Determine the (x, y) coordinate at the center of the cell enclosing the given text.  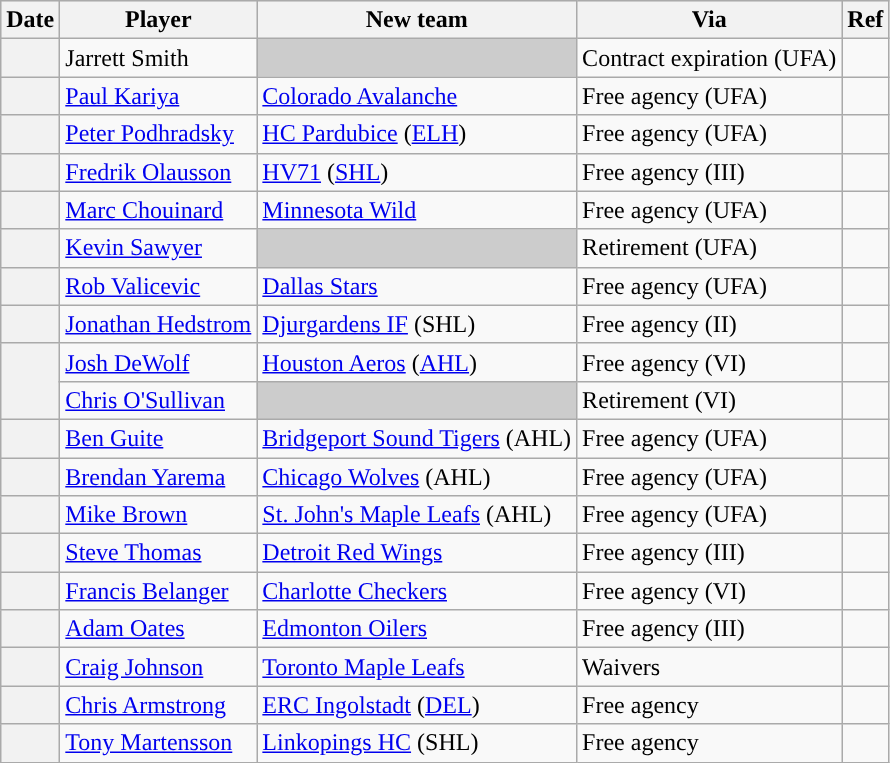
Dallas Stars (417, 286)
HC Pardubice (ELH) (417, 134)
HV71 (SHL) (417, 172)
Chris O'Sullivan (158, 400)
Brendan Yarema (158, 477)
Peter Podhradsky (158, 134)
Rob Valicevic (158, 286)
St. John's Maple Leafs (AHL) (417, 515)
Colorado Avalanche (417, 96)
Kevin Sawyer (158, 248)
Chris Armstrong (158, 705)
Mike Brown (158, 515)
Adam Oates (158, 629)
Josh DeWolf (158, 362)
Ben Guite (158, 438)
Tony Martensson (158, 743)
Paul Kariya (158, 96)
ERC Ingolstadt (DEL) (417, 705)
Via (710, 20)
Fredrik Olausson (158, 172)
Charlotte Checkers (417, 591)
Minnesota Wild (417, 210)
Contract expiration (UFA) (710, 58)
Date (30, 20)
Edmonton Oilers (417, 629)
Bridgeport Sound Tigers (AHL) (417, 438)
Craig Johnson (158, 667)
Steve Thomas (158, 553)
Djurgardens IF (SHL) (417, 324)
Retirement (UFA) (710, 248)
Jonathan Hedstrom (158, 324)
Francis Belanger (158, 591)
Marc Chouinard (158, 210)
Player (158, 20)
Detroit Red Wings (417, 553)
Ref (866, 20)
Retirement (VI) (710, 400)
Waivers (710, 667)
Chicago Wolves (AHL) (417, 477)
Free agency (II) (710, 324)
Linkopings HC (SHL) (417, 743)
New team (417, 20)
Jarrett Smith (158, 58)
Toronto Maple Leafs (417, 667)
Houston Aeros (AHL) (417, 362)
